Extract the [X, Y] coordinate from the center of the cell holding the provided text.  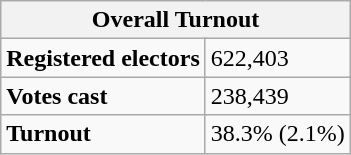
Votes cast [104, 96]
Turnout [104, 134]
38.3% (2.1%) [278, 134]
238,439 [278, 96]
622,403 [278, 58]
Overall Turnout [176, 20]
Registered electors [104, 58]
